Detect which cell encompasses the target text, then output its (x, y) center coordinate. 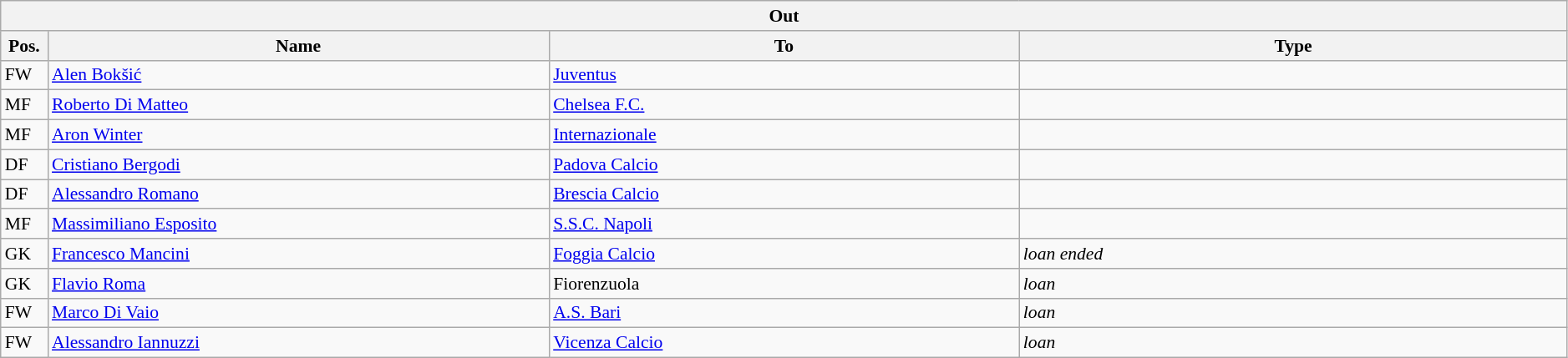
To (784, 46)
Aron Winter (298, 135)
Vicenza Calcio (784, 343)
Internazionale (784, 135)
Type (1293, 46)
Juventus (784, 75)
Cristiano Bergodi (298, 164)
Name (298, 46)
Francesco Mancini (298, 254)
Massimiliano Esposito (298, 224)
Marco Di Vaio (298, 313)
Alen Bokšić (298, 75)
loan ended (1293, 254)
Brescia Calcio (784, 194)
Out (784, 16)
Pos. (24, 46)
Foggia Calcio (784, 254)
Alessandro Romano (298, 194)
A.S. Bari (784, 313)
S.S.C. Napoli (784, 224)
Flavio Roma (298, 284)
Roberto Di Matteo (298, 105)
Chelsea F.C. (784, 105)
Padova Calcio (784, 164)
Alessandro Iannuzzi (298, 343)
Fiorenzuola (784, 284)
